Identify which cell holds the provided text, then report its [X, Y] central coordinate. 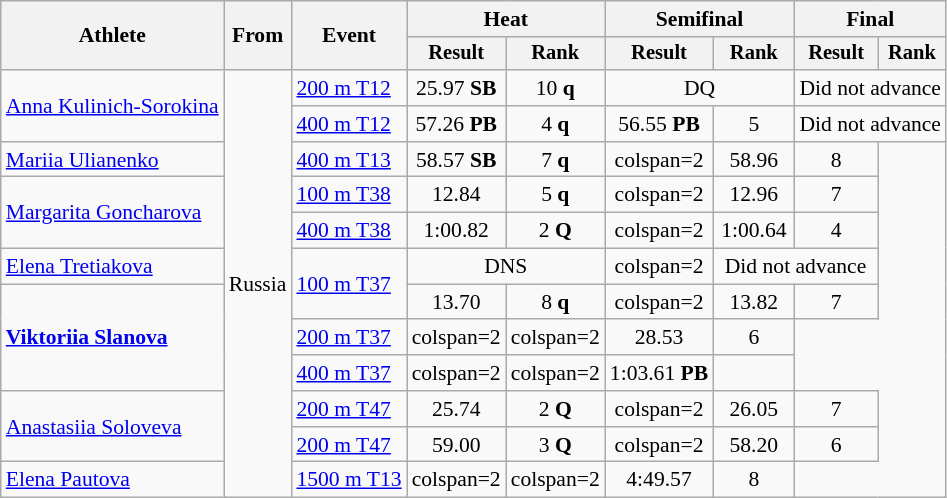
8 q [556, 302]
Athlete [112, 36]
Elena Pautova [112, 480]
Russia [258, 284]
200 m T37 [348, 338]
59.00 [456, 445]
4:49.57 [659, 480]
56.55 PB [659, 124]
12.84 [456, 195]
400 m T13 [348, 160]
58.20 [754, 445]
7 q [556, 160]
Event [348, 36]
Mariia Ulianenko [112, 160]
From [258, 36]
400 m T37 [348, 373]
Anna Kulinich-Sorokina [112, 106]
4 q [556, 124]
200 m T12 [348, 88]
58.57 SB [456, 160]
1500 m T13 [348, 480]
400 m T38 [348, 231]
57.26 PB [456, 124]
400 m T12 [348, 124]
100 m T38 [348, 195]
3 Q [556, 445]
13.82 [754, 302]
100 m T37 [348, 284]
5 [754, 124]
1:03.61 PB [659, 373]
5 q [556, 195]
12.96 [754, 195]
DNS [506, 267]
4 [836, 231]
Semifinal [700, 19]
Final [870, 19]
10 q [556, 88]
Viktoriia Slanova [112, 338]
1:00.64 [754, 231]
1:00.82 [456, 231]
Anastasiia Soloveva [112, 426]
DQ [700, 88]
25.74 [456, 409]
Elena Tretiakova [112, 267]
25.97 SB [456, 88]
Margarita Goncharova [112, 212]
Heat [506, 19]
26.05 [754, 409]
58.96 [754, 160]
28.53 [659, 338]
13.70 [456, 302]
